From the cell containing the given text, extract its center point as (X, Y) coordinate. 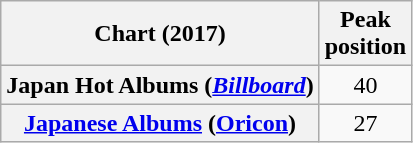
Japan Hot Albums (Billboard) (160, 85)
Japanese Albums (Oricon) (160, 123)
40 (365, 85)
Peakposition (365, 34)
27 (365, 123)
Chart (2017) (160, 34)
